For the text-containing cell, return its midpoint in [X, Y] coordinate format. 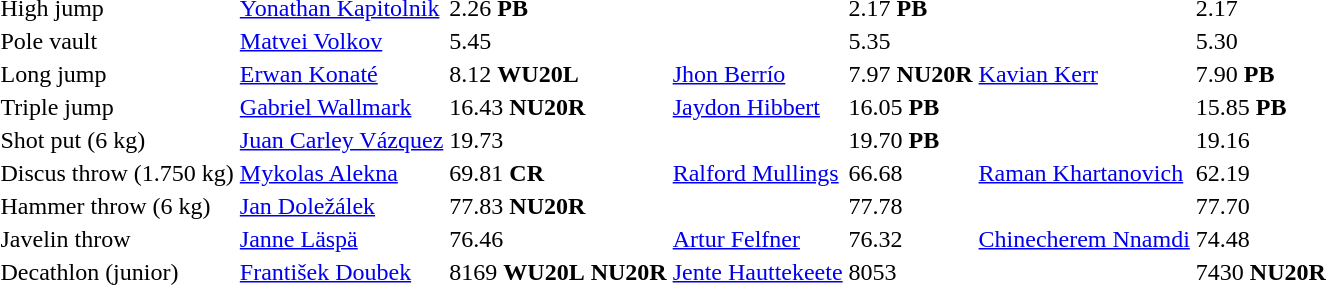
7.97 NU20R [910, 74]
19.16 [1260, 140]
77.78 [910, 206]
16.05 PB [910, 107]
69.81 CR [558, 173]
5.45 [558, 41]
Jhon Berrío [758, 74]
Mykolas Alekna [341, 173]
7.90 PB [1260, 74]
Gabriel Wallmark [341, 107]
76.32 [910, 239]
8.12 WU20L [558, 74]
19.70 PB [910, 140]
77.83 NU20R [558, 206]
Jaydon Hibbert [758, 107]
77.70 [1260, 206]
76.46 [558, 239]
Artur Felfner [758, 239]
15.85 PB [1260, 107]
Janne Läspä [341, 239]
62.19 [1260, 173]
5.30 [1260, 41]
Jan Doležálek [341, 206]
66.68 [910, 173]
Erwan Konaté [341, 74]
16.43 NU20R [558, 107]
Raman Khartanovich [1084, 173]
Juan Carley Vázquez [341, 140]
5.35 [910, 41]
19.73 [558, 140]
Ralford Mullings [758, 173]
74.48 [1260, 239]
Chinecherem Nnamdi [1084, 239]
Matvei Volkov [341, 41]
Kavian Kerr [1084, 74]
